Return (X, Y) of the center of cell containing provided text 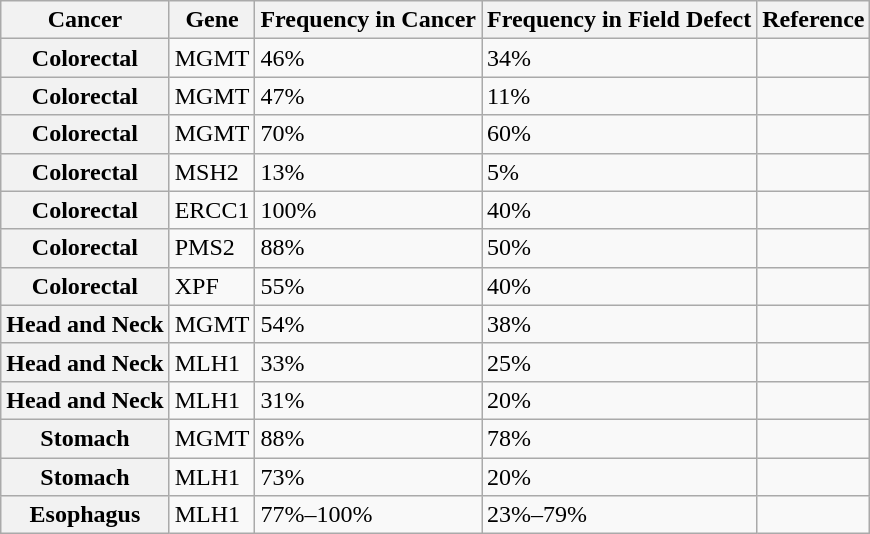
11% (620, 96)
5% (620, 172)
77%–100% (368, 515)
XPF (212, 286)
13% (368, 172)
Reference (814, 20)
Esophagus (85, 515)
23%–79% (620, 515)
Gene (212, 20)
PMS2 (212, 248)
55% (368, 286)
60% (620, 134)
25% (620, 362)
100% (368, 210)
70% (368, 134)
MSH2 (212, 172)
ERCC1 (212, 210)
31% (368, 400)
46% (368, 58)
47% (368, 96)
Cancer (85, 20)
73% (368, 477)
33% (368, 362)
Frequency in Cancer (368, 20)
50% (620, 248)
78% (620, 438)
38% (620, 324)
Frequency in Field Defect (620, 20)
54% (368, 324)
34% (620, 58)
